Extract the (X, Y) coordinate from the center of the cell holding the provided text.  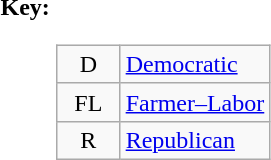
R (89, 140)
Farmer–Labor (195, 102)
D (89, 64)
Democratic (195, 64)
Republican (195, 140)
FL (89, 102)
